Locate the cell with the specified text and output its (x, y) center coordinate. 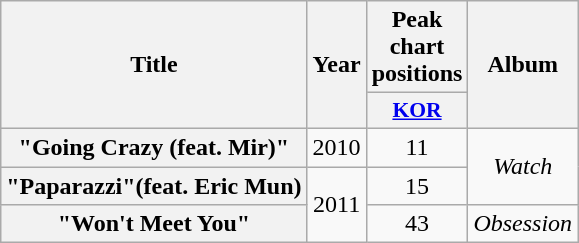
Year (336, 65)
KOR (417, 111)
Title (154, 65)
Obsession (523, 224)
15 (417, 185)
Watch (523, 166)
"Paparazzi"(feat. Eric Mun) (154, 185)
2010 (336, 147)
2011 (336, 204)
Album (523, 65)
"Going Crazy (feat. Mir)" (154, 147)
11 (417, 147)
Peak chart positions (417, 47)
"Won't Meet You" (154, 224)
43 (417, 224)
